Scan for the cell matching the given text and deliver its [x, y] coordinate at center. 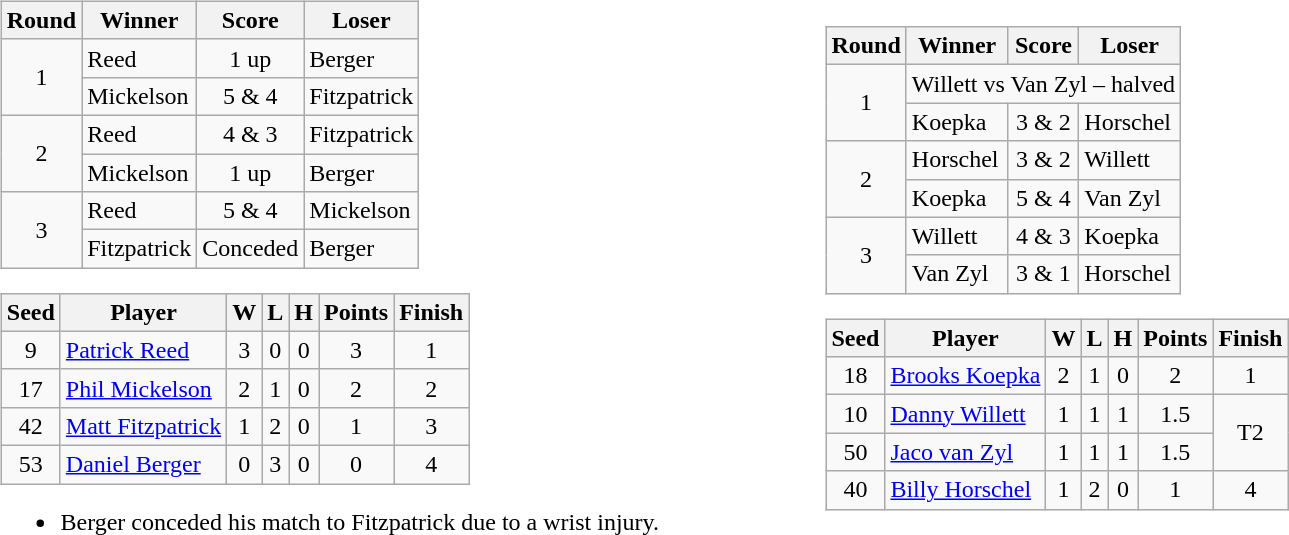
Phil Mickelson [143, 388]
Brooks Koepka [966, 376]
Jaco van Zyl [966, 452]
Conceded [250, 249]
53 [30, 464]
Daniel Berger [143, 464]
42 [30, 426]
40 [856, 490]
50 [856, 452]
18 [856, 376]
9 [30, 350]
Patrick Reed [143, 350]
Matt Fitzpatrick [143, 426]
T2 [1250, 433]
3 & 1 [1044, 274]
17 [30, 388]
10 [856, 414]
Danny Willett [966, 414]
Billy Horschel [966, 490]
Willett vs Van Zyl – halved [1043, 84]
